Return the (x, y) coordinate for the center point of the cell that contains the specified text.  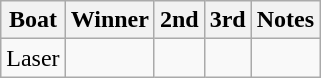
Boat (33, 20)
Laser (33, 58)
2nd (179, 20)
Notes (285, 20)
3rd (228, 20)
Winner (110, 20)
